Identify which cell holds the provided text, then report its [X, Y] central coordinate. 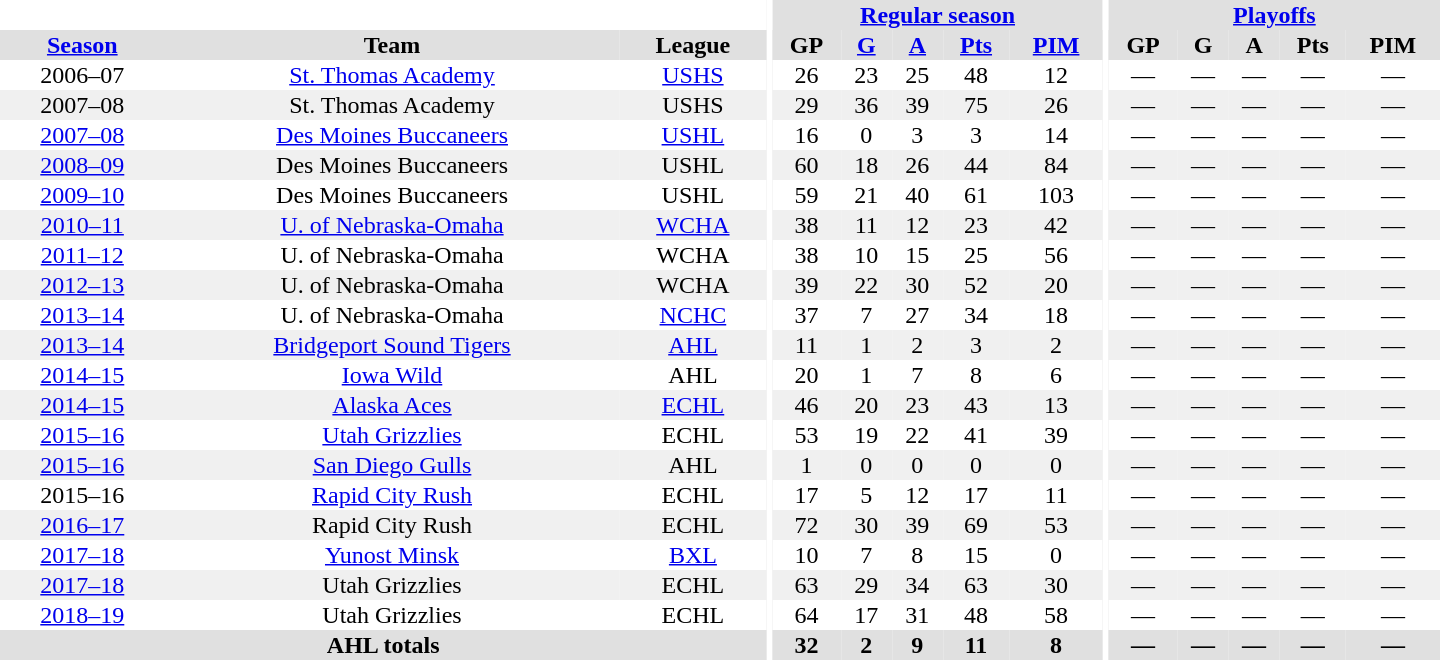
19 [866, 435]
Season [82, 45]
44 [976, 165]
BXL [692, 555]
6 [1056, 375]
2016–17 [82, 525]
52 [976, 285]
31 [918, 615]
League [692, 45]
2008–09 [82, 165]
Team [392, 45]
13 [1056, 405]
2009–10 [82, 195]
27 [918, 315]
64 [806, 615]
84 [1056, 165]
14 [1056, 135]
5 [866, 495]
58 [1056, 615]
2012–13 [82, 285]
San Diego Gulls [392, 465]
61 [976, 195]
Playoffs [1274, 15]
42 [1056, 225]
Bridgeport Sound Tigers [392, 345]
Iowa Wild [392, 375]
2006–07 [82, 75]
9 [918, 645]
2010–11 [82, 225]
2011–12 [82, 255]
69 [976, 525]
2018–19 [82, 615]
16 [806, 135]
37 [806, 315]
59 [806, 195]
Regular season [938, 15]
21 [866, 195]
56 [1056, 255]
Alaska Aces [392, 405]
41 [976, 435]
Yunost Minsk [392, 555]
60 [806, 165]
46 [806, 405]
AHL totals [383, 645]
43 [976, 405]
72 [806, 525]
32 [806, 645]
NCHC [692, 315]
103 [1056, 195]
40 [918, 195]
75 [976, 105]
36 [866, 105]
